Return the (x, y) coordinate for the center point of the cell that contains the specified text.  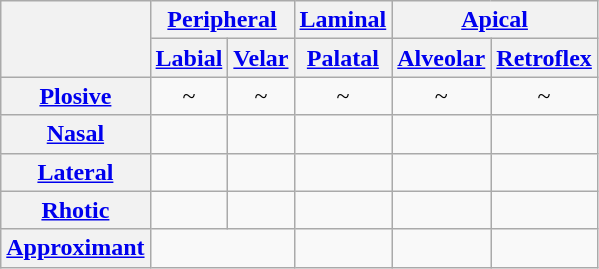
Laminal (343, 20)
Lateral (76, 172)
Plosive (76, 96)
Rhotic (76, 210)
Labial (189, 58)
Retroflex (544, 58)
Palatal (343, 58)
Velar (261, 58)
Peripheral (222, 20)
Alveolar (442, 58)
Nasal (76, 134)
Approximant (76, 248)
Apical (495, 20)
